Output the [X, Y] coordinate of the center of the cell containing the given text.  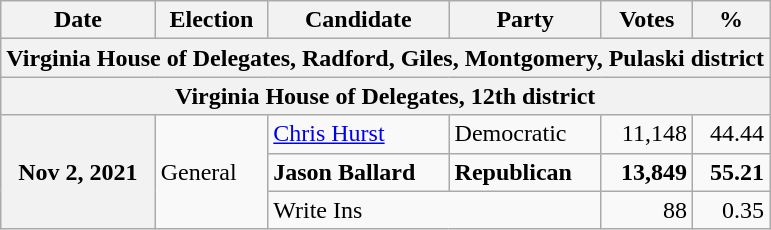
0.35 [730, 210]
Virginia House of Delegates, Radford, Giles, Montgomery, Pulaski district [386, 58]
Nov 2, 2021 [78, 172]
Virginia House of Delegates, 12th district [386, 96]
11,148 [646, 134]
Jason Ballard [358, 172]
44.44 [730, 134]
Election [212, 20]
Democratic [525, 134]
55.21 [730, 172]
Votes [646, 20]
% [730, 20]
Candidate [358, 20]
Republican [525, 172]
General [212, 172]
13,849 [646, 172]
88 [646, 210]
Write Ins [434, 210]
Date [78, 20]
Chris Hurst [358, 134]
Party [525, 20]
